Find where the given text appears and provide that cell's center as [X, Y] coordinate. 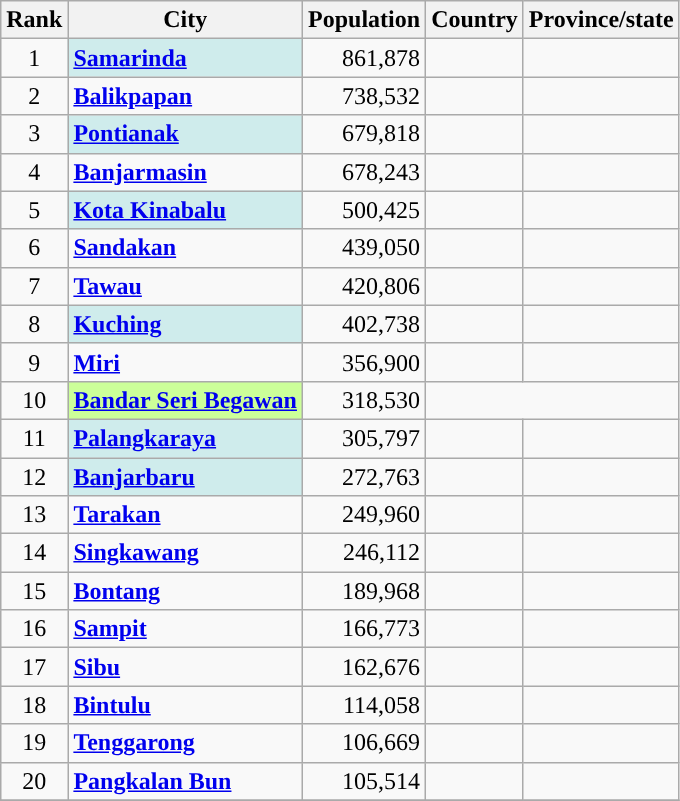
6 [34, 248]
Kota Kinabalu [186, 210]
Bintulu [186, 705]
9 [34, 362]
16 [34, 629]
Sampit [186, 629]
356,900 [364, 362]
105,514 [364, 781]
318,530 [364, 400]
3 [34, 134]
11 [34, 438]
Bontang [186, 591]
Rank [34, 20]
305,797 [364, 438]
166,773 [364, 629]
Tenggarong [186, 743]
14 [34, 553]
114,058 [364, 705]
Population [364, 20]
15 [34, 591]
Tawau [186, 286]
Banjarmasin [186, 172]
Palangkaraya [186, 438]
Kuching [186, 324]
Singkawang [186, 553]
Country [475, 20]
Banjarbaru [186, 477]
1 [34, 58]
Tarakan [186, 515]
249,960 [364, 515]
738,532 [364, 96]
17 [34, 667]
4 [34, 172]
272,763 [364, 477]
679,818 [364, 134]
246,112 [364, 553]
5 [34, 210]
12 [34, 477]
19 [34, 743]
8 [34, 324]
20 [34, 781]
7 [34, 286]
Province/state [601, 20]
Balikpapan [186, 96]
10 [34, 400]
500,425 [364, 210]
402,738 [364, 324]
Pangkalan Bun [186, 781]
Bandar Seri Begawan [186, 400]
Sandakan [186, 248]
Miri [186, 362]
City [186, 20]
Pontianak [186, 134]
18 [34, 705]
189,968 [364, 591]
162,676 [364, 667]
861,878 [364, 58]
13 [34, 515]
Sibu [186, 667]
2 [34, 96]
106,669 [364, 743]
Samarinda [186, 58]
439,050 [364, 248]
678,243 [364, 172]
420,806 [364, 286]
